Capture the cell that displays the provided text and extract its [X, Y] central coordinate. 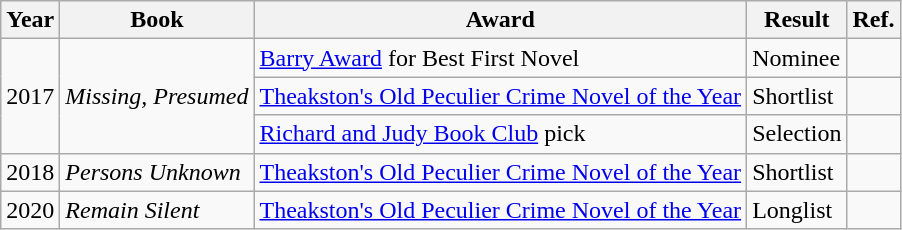
Missing, Presumed [157, 96]
Ref. [874, 20]
Selection [797, 134]
Remain Silent [157, 210]
Award [500, 20]
Richard and Judy Book Club pick [500, 134]
2018 [30, 172]
Book [157, 20]
Persons Unknown [157, 172]
Barry Award for Best First Novel [500, 58]
Nominee [797, 58]
Year [30, 20]
Result [797, 20]
Longlist [797, 210]
2017 [30, 96]
2020 [30, 210]
